Identify which cell holds the provided text, then report its (X, Y) central coordinate. 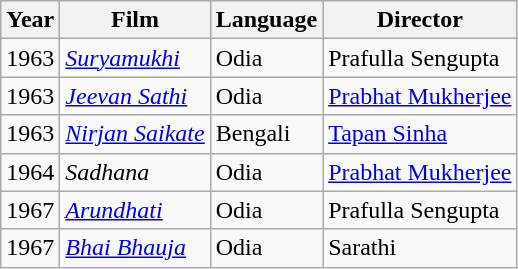
Nirjan Saikate (135, 134)
Sadhana (135, 172)
Bengali (266, 134)
Bhai Bhauja (135, 248)
Year (30, 20)
Tapan Sinha (420, 134)
Director (420, 20)
Sarathi (420, 248)
Arundhati (135, 210)
Suryamukhi (135, 58)
Film (135, 20)
1964 (30, 172)
Language (266, 20)
Jeevan Sathi (135, 96)
